Identify which cell holds the provided text, then report its [X, Y] central coordinate. 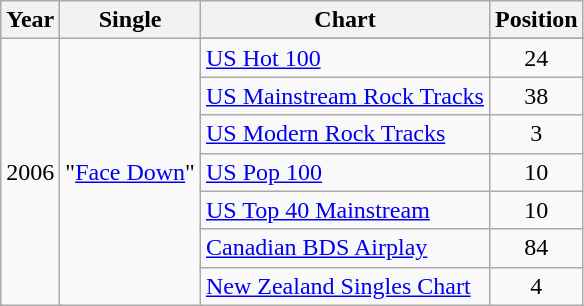
US Modern Rock Tracks [344, 134]
38 [536, 96]
US Mainstream Rock Tracks [344, 96]
"Face Down" [130, 172]
US Top 40 Mainstream [344, 210]
New Zealand Singles Chart [344, 286]
84 [536, 248]
4 [536, 286]
Position [536, 20]
24 [536, 58]
2006 [30, 172]
3 [536, 134]
US Pop 100 [344, 172]
Year [30, 20]
Chart [344, 20]
Single [130, 20]
Canadian BDS Airplay [344, 248]
US Hot 100 [344, 58]
